Identify which cell holds the provided text, then report its (X, Y) central coordinate. 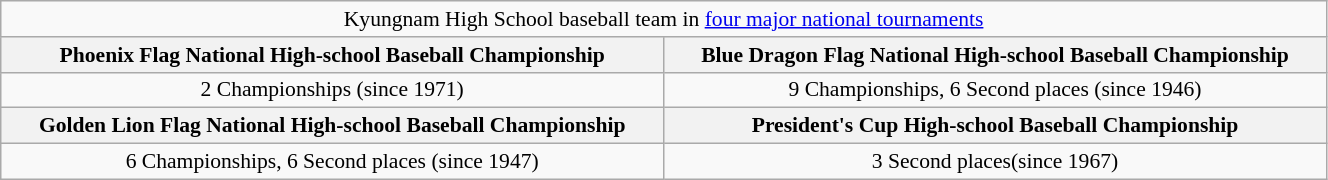
3 Second places(since 1967) (996, 162)
Blue Dragon Flag National High-school Baseball Championship (996, 55)
Phoenix Flag National High-school Baseball Championship (332, 55)
Golden Lion Flag National High-school Baseball Championship (332, 126)
Kyungnam High School baseball team in four major national tournaments (664, 19)
9 Championships, 6 Second places (since 1946) (996, 90)
2 Championships (since 1971) (332, 90)
6 Championships, 6 Second places (since 1947) (332, 162)
President's Cup High-school Baseball Championship (996, 126)
